Identify which cell holds the provided text, then report its (x, y) central coordinate. 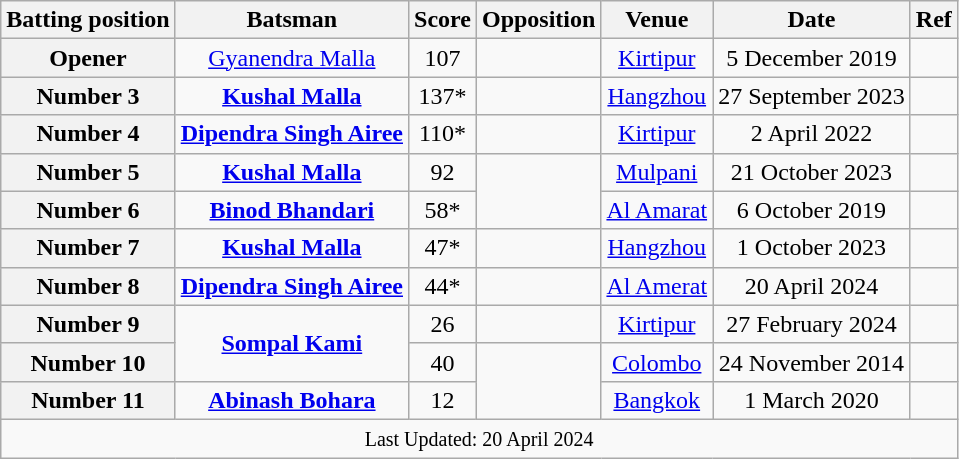
27 September 2023 (812, 96)
Number 9 (88, 324)
2 April 2022 (812, 134)
Abinash Bohara (292, 400)
Mulpani (657, 172)
Batsman (292, 20)
107 (443, 58)
12 (443, 400)
1 March 2020 (812, 400)
Colombo (657, 362)
Bangkok (657, 400)
Number 10 (88, 362)
26 (443, 324)
Al Amarat (657, 210)
1 October 2023 (812, 248)
Al Amerat (657, 286)
Score (443, 20)
27 February 2024 (812, 324)
Gyanendra Malla (292, 58)
58* (443, 210)
20 April 2024 (812, 286)
137* (443, 96)
47* (443, 248)
92 (443, 172)
Ref (934, 20)
24 November 2014 (812, 362)
Number 3 (88, 96)
Binod Bhandari (292, 210)
40 (443, 362)
Date (812, 20)
Number 4 (88, 134)
Batting position (88, 20)
5 December 2019 (812, 58)
Venue (657, 20)
Sompal Kami (292, 343)
Last Updated: 20 April 2024 (480, 438)
110* (443, 134)
Number 8 (88, 286)
Opposition (538, 20)
Number 5 (88, 172)
21 October 2023 (812, 172)
Number 6 (88, 210)
Number 11 (88, 400)
44* (443, 286)
Opener (88, 58)
6 October 2019 (812, 210)
Number 7 (88, 248)
